Search for the cell housing the specified text and yield its (x, y) center coordinate. 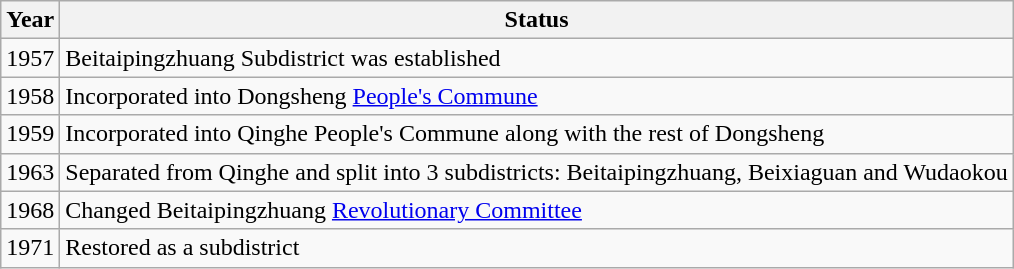
Restored as a subdistrict (536, 248)
1959 (30, 134)
Status (536, 20)
Year (30, 20)
1971 (30, 248)
1963 (30, 172)
1958 (30, 96)
Changed Beitaipingzhuang Revolutionary Committee (536, 210)
Separated from Qinghe and split into 3 subdistricts: Beitaipingzhuang, Beixiaguan and Wudaokou (536, 172)
Incorporated into Dongsheng People's Commune (536, 96)
Incorporated into Qinghe People's Commune along with the rest of Dongsheng (536, 134)
1968 (30, 210)
1957 (30, 58)
Beitaipingzhuang Subdistrict was established (536, 58)
